Output the [x, y] coordinate of the center of the cell containing the given text.  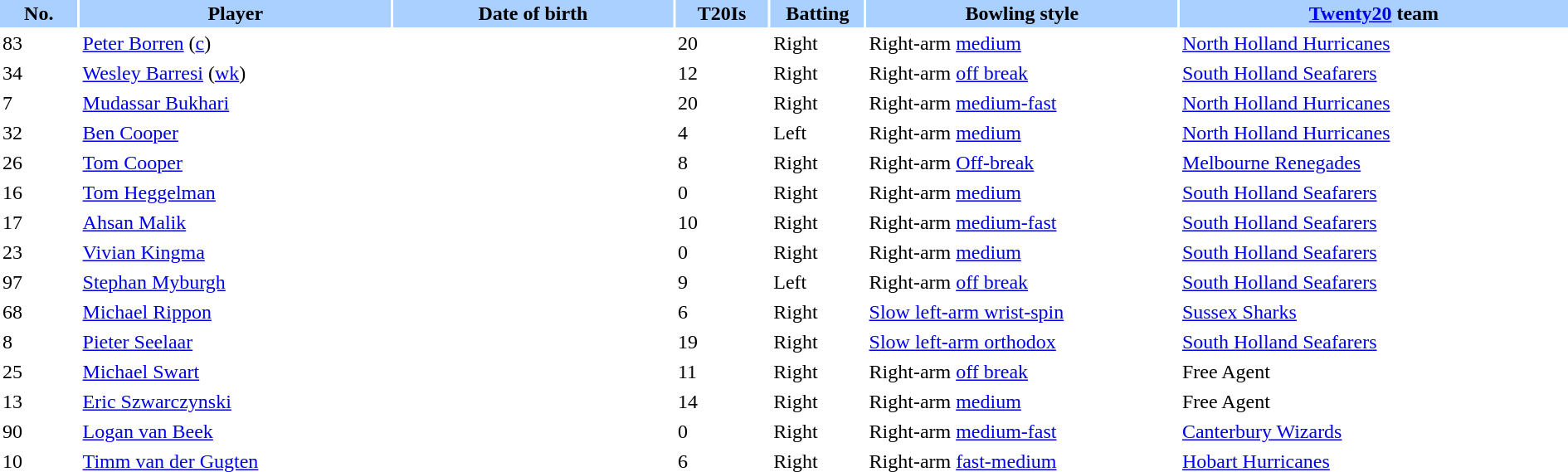
Peter Borren (c) [236, 43]
7 [39, 103]
11 [722, 372]
Ben Cooper [236, 133]
Sussex Sharks [1374, 312]
6 [722, 312]
Pieter Seelaar [236, 342]
68 [39, 312]
97 [39, 282]
Right-arm Off-break [1022, 163]
T20Is [722, 13]
14 [722, 401]
19 [722, 342]
Wesley Barresi (wk) [236, 73]
Michael Swart [236, 372]
10 [722, 222]
32 [39, 133]
Eric Szwarczynski [236, 401]
Logan van Beek [236, 431]
17 [39, 222]
34 [39, 73]
Batting [817, 13]
Mudassar Bukhari [236, 103]
Stephan Myburgh [236, 282]
Slow left-arm wrist-spin [1022, 312]
4 [722, 133]
90 [39, 431]
Slow left-arm orthodox [1022, 342]
26 [39, 163]
9 [722, 282]
Tom Heggelman [236, 192]
No. [39, 13]
Ahsan Malik [236, 222]
Twenty20 team [1374, 13]
83 [39, 43]
Date of birth [533, 13]
16 [39, 192]
Michael Rippon [236, 312]
Tom Cooper [236, 163]
Player [236, 13]
25 [39, 372]
12 [722, 73]
Melbourne Renegades [1374, 163]
Vivian Kingma [236, 252]
Bowling style [1022, 13]
23 [39, 252]
13 [39, 401]
Canterbury Wizards [1374, 431]
